Provide the (X, Y) coordinate of the cell's center where the given text is located.  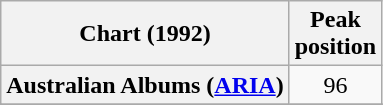
Australian Albums (ARIA) (145, 85)
Chart (1992) (145, 34)
96 (335, 85)
Peakposition (335, 34)
